Pinpoint the cell where the given text exists, returning its [x, y] midpoint coordinate. 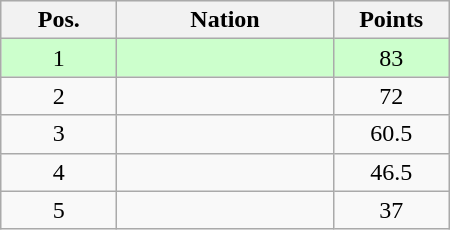
3 [59, 134]
60.5 [391, 134]
1 [59, 58]
2 [59, 96]
72 [391, 96]
4 [59, 172]
46.5 [391, 172]
37 [391, 210]
Points [391, 20]
83 [391, 58]
Pos. [59, 20]
Nation [225, 20]
5 [59, 210]
